For the text-containing cell, return its midpoint in (x, y) coordinate format. 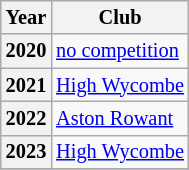
no competition (120, 51)
2023 (26, 152)
Aston Rowant (120, 118)
2020 (26, 51)
Year (26, 17)
2022 (26, 118)
2021 (26, 85)
Club (120, 17)
